Return the [x, y] coordinate for the center point of the cell that contains the specified text.  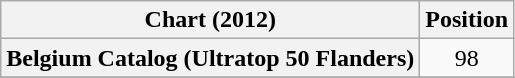
98 [467, 58]
Position [467, 20]
Belgium Catalog (Ultratop 50 Flanders) [210, 58]
Chart (2012) [210, 20]
